Return [X, Y] of the center of cell containing provided text 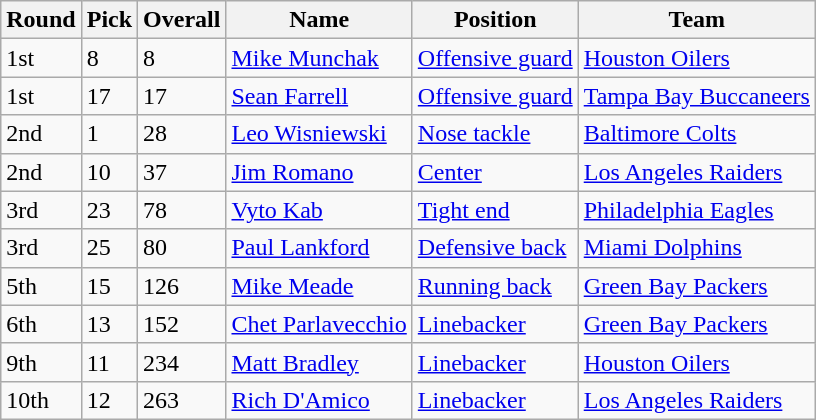
Mike Meade [319, 286]
Vyto Kab [319, 210]
Leo Wisniewski [319, 134]
Name [319, 20]
Pick [109, 20]
Defensive back [495, 248]
5th [41, 286]
13 [109, 324]
Jim Romano [319, 172]
Chet Parlavecchio [319, 324]
28 [182, 134]
15 [109, 286]
10 [109, 172]
Miami Dolphins [696, 248]
Position [495, 20]
1 [109, 134]
23 [109, 210]
Center [495, 172]
Overall [182, 20]
Rich D'Amico [319, 400]
11 [109, 362]
10th [41, 400]
80 [182, 248]
9th [41, 362]
Sean Farrell [319, 96]
263 [182, 400]
Tampa Bay Buccaneers [696, 96]
Nose tackle [495, 134]
Matt Bradley [319, 362]
Paul Lankford [319, 248]
37 [182, 172]
Baltimore Colts [696, 134]
78 [182, 210]
Philadelphia Eagles [696, 210]
25 [109, 248]
12 [109, 400]
126 [182, 286]
Round [41, 20]
6th [41, 324]
Team [696, 20]
234 [182, 362]
Mike Munchak [319, 58]
Running back [495, 286]
152 [182, 324]
Tight end [495, 210]
